Identify which cell holds the provided text, then report its (x, y) central coordinate. 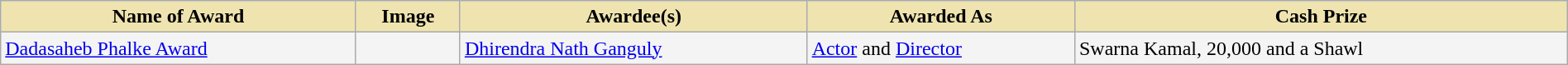
Dadasaheb Phalke Award (179, 48)
Awarded As (941, 17)
Cash Prize (1321, 17)
Swarna Kamal, 20,000 and a Shawl (1321, 48)
Awardee(s) (633, 17)
Actor and Director (941, 48)
Dhirendra Nath Ganguly (633, 48)
Image (408, 17)
Name of Award (179, 17)
